Provide the [x, y] coordinate of the cell's center where the given text is located.  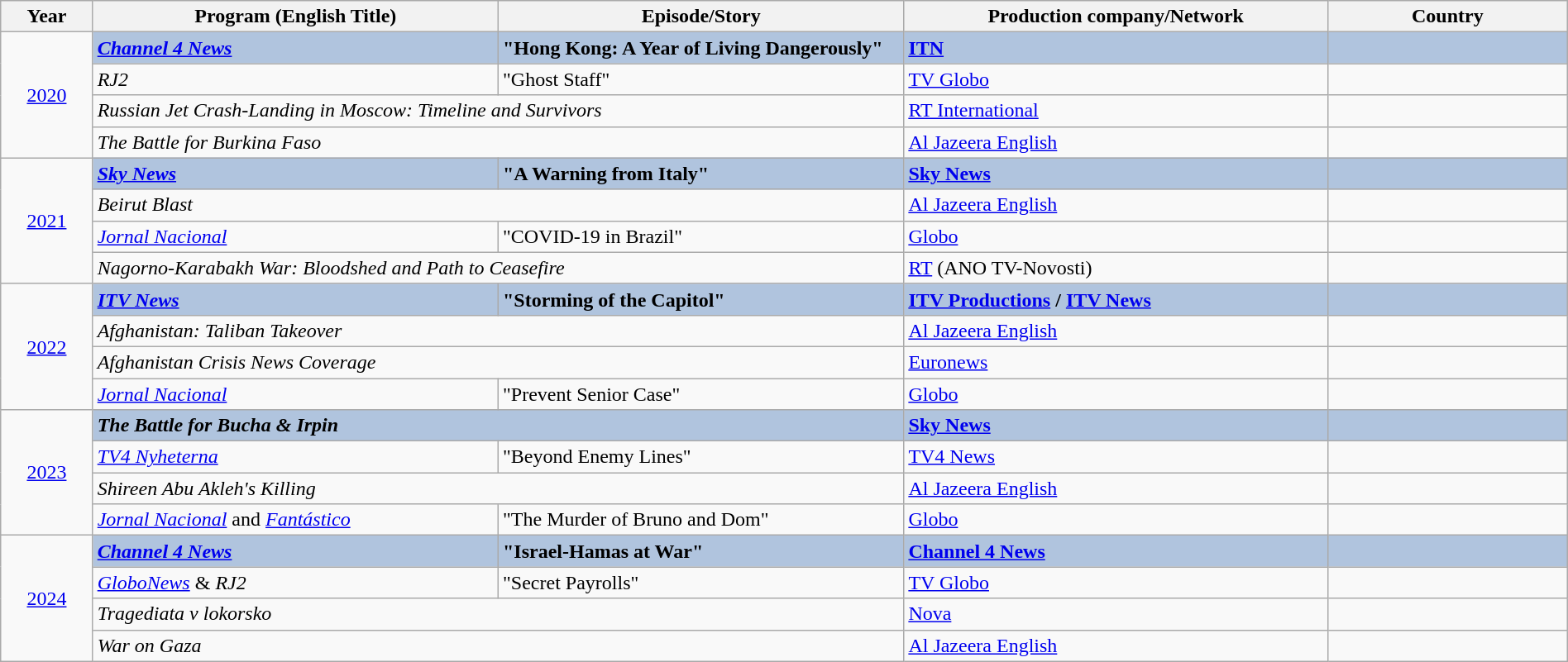
Afghanistan: Taliban Takeover [498, 331]
RT International [1116, 111]
Euronews [1116, 362]
War on Gaza [498, 645]
The Battle for Burkina Faso [498, 142]
Year [46, 17]
RT (ANO TV-Novosti) [1116, 268]
ITV Productions / ITV News [1116, 299]
RJ2 [295, 79]
"Beyond Enemy Lines" [701, 457]
Production company/Network [1116, 17]
ITN [1116, 48]
Jornal Nacional and Fantástico [295, 520]
"Ghost Staff" [701, 79]
"Storming of the Capitol" [701, 299]
Beirut Blast [498, 205]
Afghanistan Crisis News Coverage [498, 362]
Nagorno-Karabakh War: Bloodshed and Path to Ceasefire [498, 268]
2021 [46, 221]
"The Murder of Bruno and Dom" [701, 520]
Tragediata v lokorsko [498, 614]
"COVID-19 in Brazil" [701, 236]
2023 [46, 473]
Episode/Story [701, 17]
"Prevent Senior Case" [701, 394]
"Secret Payrolls" [701, 583]
The Battle for Bucha & Irpin [498, 426]
"Hong Kong: A Year of Living Dangerously" [701, 48]
TV4 Nyheterna [295, 457]
ITV News [295, 299]
Program (English Title) [295, 17]
Nova [1116, 614]
GloboNews & RJ2 [295, 583]
2024 [46, 598]
Country [1447, 17]
"Israel-Hamas at War" [701, 551]
2020 [46, 95]
Russian Jet Crash-Landing in Moscow: Timeline and Survivors [498, 111]
2022 [46, 346]
TV4 News [1116, 457]
Shireen Abu Akleh's Killing [498, 488]
"A Warning from Italy" [701, 174]
